Detect which cell encompasses the target text, then output its (X, Y) center coordinate. 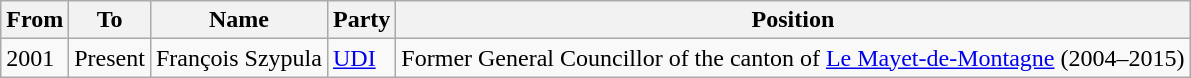
Position (793, 20)
Former General Councillor of the canton of Le Mayet-de-Montagne (2004–2015) (793, 58)
To (110, 20)
Present (110, 58)
UDI (361, 58)
Party (361, 20)
From (35, 20)
François Szypula (238, 58)
Name (238, 20)
2001 (35, 58)
